Provide the (X, Y) coordinate of the cell's center where the given text is located.  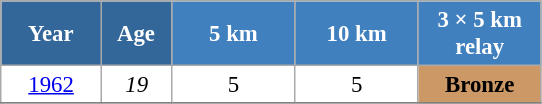
Bronze (480, 85)
19 (136, 85)
5 km (234, 34)
10 km (356, 34)
Year (52, 34)
Age (136, 34)
1962 (52, 85)
3 × 5 km relay (480, 34)
